From the cell containing the given text, extract its center point as [X, Y] coordinate. 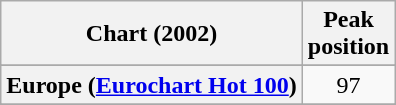
Europe (Eurochart Hot 100) [152, 85]
Peakposition [348, 34]
Chart (2002) [152, 34]
97 [348, 85]
